Provide the (x, y) coordinate of the cell's center where the given text is located.  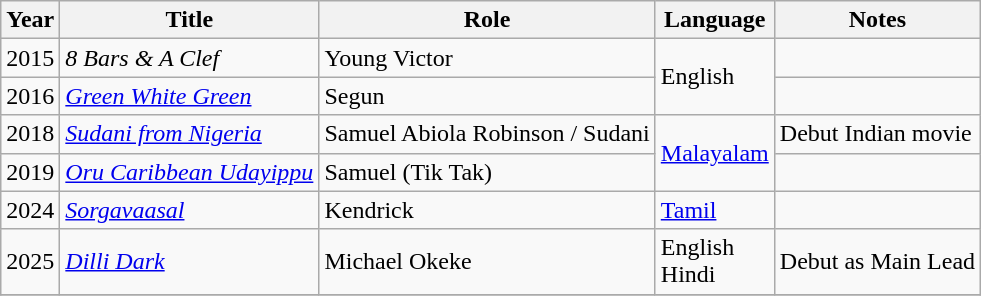
Dilli Dark (190, 262)
Samuel Abiola Robinson / Sudani (487, 134)
Green White Green (190, 96)
Malayalam (714, 153)
Role (487, 20)
English (714, 77)
2025 (30, 262)
Young Victor (487, 58)
Kendrick (487, 210)
Oru Caribbean Udayippu (190, 172)
Debut as Main Lead (877, 262)
2018 (30, 134)
Year (30, 20)
2024 (30, 210)
Samuel (Tik Tak) (487, 172)
2015 (30, 58)
Tamil (714, 210)
2019 (30, 172)
Notes (877, 20)
Segun (487, 96)
Title (190, 20)
Debut Indian movie (877, 134)
2016 (30, 96)
Michael Okeke (487, 262)
Sudani from Nigeria (190, 134)
8 Bars & A Clef (190, 58)
Language (714, 20)
Sorgavaasal (190, 210)
EnglishHindi (714, 262)
